Capture the cell that displays the provided text and extract its (X, Y) central coordinate. 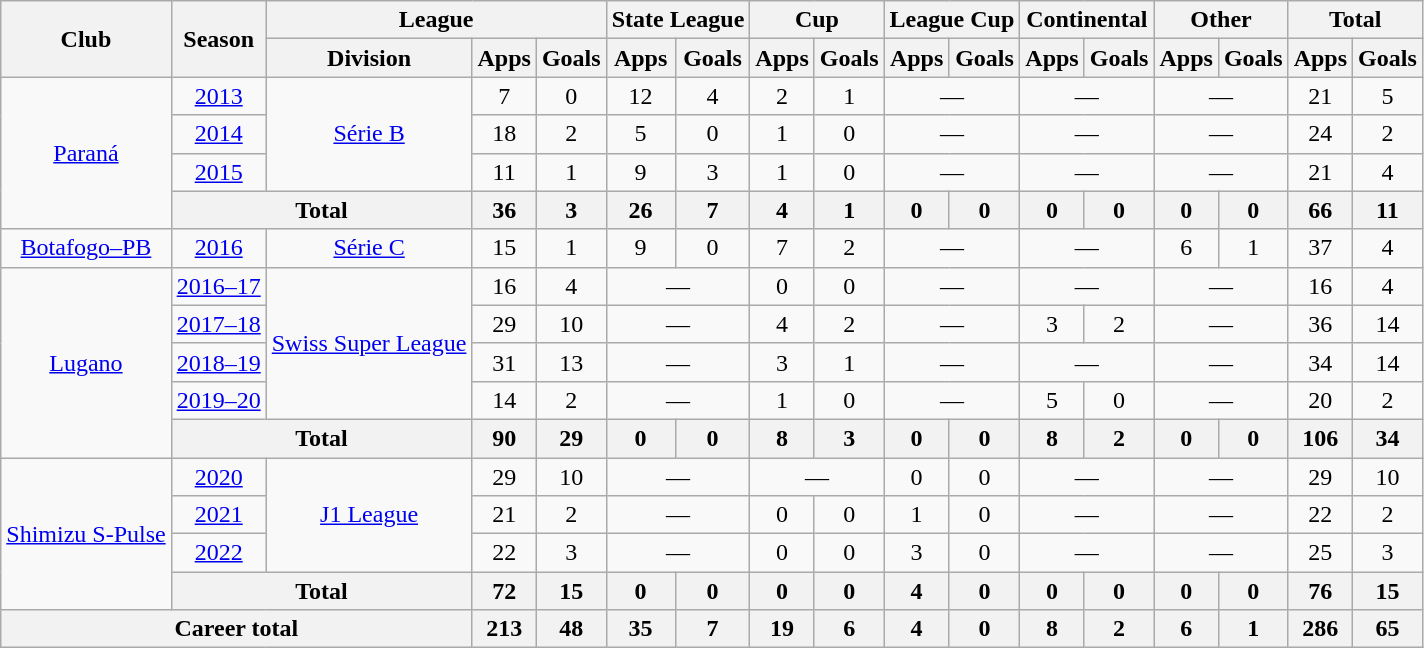
48 (571, 629)
League (436, 20)
2022 (218, 553)
2017–18 (218, 324)
106 (1320, 438)
J1 League (369, 515)
2014 (218, 134)
Continental (1087, 20)
2019–20 (218, 400)
Shimizu S-Pulse (86, 534)
26 (640, 210)
2020 (218, 477)
25 (1320, 553)
Division (369, 58)
League Cup (952, 20)
2013 (218, 96)
2016 (218, 248)
72 (504, 591)
286 (1320, 629)
37 (1320, 248)
35 (640, 629)
2015 (218, 172)
Other (1221, 20)
Swiss Super League (369, 343)
Lugano (86, 362)
2021 (218, 515)
65 (1388, 629)
20 (1320, 400)
66 (1320, 210)
Série C (369, 248)
Série B (369, 134)
18 (504, 134)
Season (218, 39)
213 (504, 629)
Botafogo–PB (86, 248)
Paraná (86, 153)
90 (504, 438)
12 (640, 96)
Club (86, 39)
31 (504, 362)
Cup (817, 20)
13 (571, 362)
76 (1320, 591)
2016–17 (218, 286)
Career total (236, 629)
State League (678, 20)
19 (782, 629)
24 (1320, 134)
2018–19 (218, 362)
